Output the (x, y) coordinate of the center of the cell containing the given text.  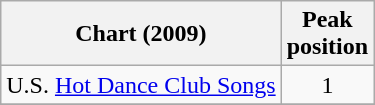
1 (327, 85)
Chart (2009) (141, 34)
Peakposition (327, 34)
U.S. Hot Dance Club Songs (141, 85)
